Provide the [x, y] coordinate of the cell's center where the given text is located.  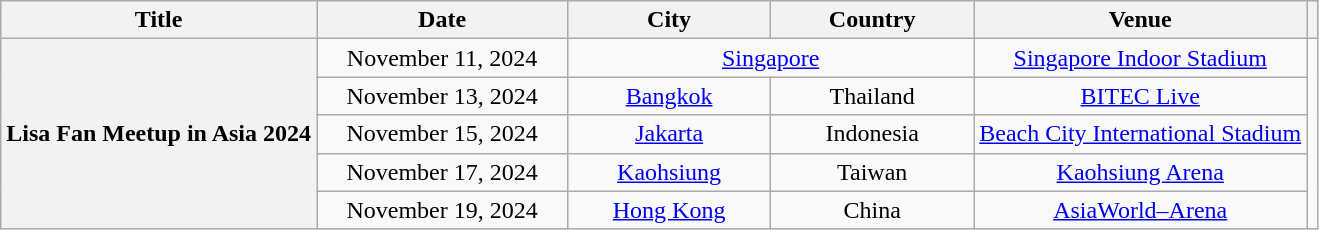
Indonesia [872, 134]
Kaohsiung [670, 172]
November 11, 2024 [442, 58]
Lisa Fan Meetup in Asia 2024 [159, 134]
Country [872, 20]
Singapore Indoor Stadium [1140, 58]
Thailand [872, 96]
Bangkok [670, 96]
Jakarta [670, 134]
November 17, 2024 [442, 172]
November 15, 2024 [442, 134]
Title [159, 20]
Taiwan [872, 172]
Hong Kong [670, 210]
AsiaWorld–Arena [1140, 210]
Date [442, 20]
BITEC Live [1140, 96]
Beach City International Stadium [1140, 134]
China [872, 210]
November 19, 2024 [442, 210]
November 13, 2024 [442, 96]
City [670, 20]
Venue [1140, 20]
Kaohsiung Arena [1140, 172]
Singapore [771, 58]
